Pinpoint the cell where the given text exists, returning its [x, y] midpoint coordinate. 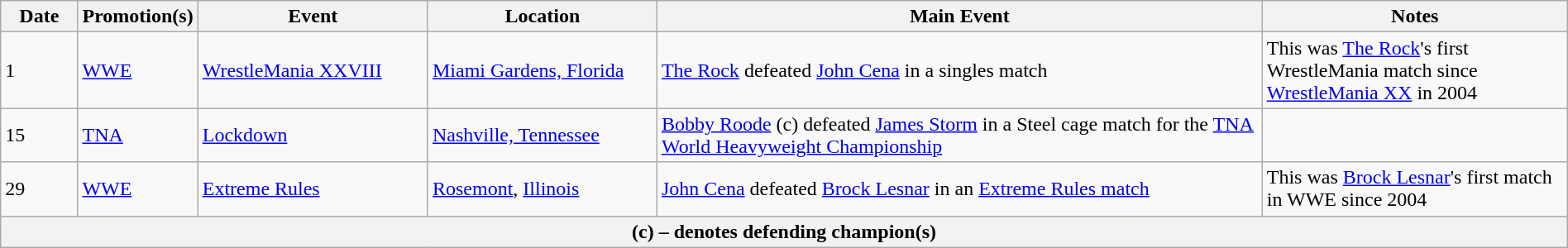
Miami Gardens, Florida [543, 70]
WrestleMania XXVIII [313, 70]
Bobby Roode (c) defeated James Storm in a Steel cage match for the TNA World Heavyweight Championship [959, 136]
Main Event [959, 17]
(c) – denotes defending champion(s) [784, 231]
Location [543, 17]
The Rock defeated John Cena in a singles match [959, 70]
15 [40, 136]
John Cena defeated Brock Lesnar in an Extreme Rules match [959, 188]
Event [313, 17]
This was The Rock's first WrestleMania match since WrestleMania XX in 2004 [1414, 70]
Lockdown [313, 136]
Rosemont, Illinois [543, 188]
Nashville, Tennessee [543, 136]
Notes [1414, 17]
1 [40, 70]
Date [40, 17]
TNA [137, 136]
29 [40, 188]
Promotion(s) [137, 17]
This was Brock Lesnar's first match in WWE since 2004 [1414, 188]
Extreme Rules [313, 188]
